For the text-containing cell, return its midpoint in (x, y) coordinate format. 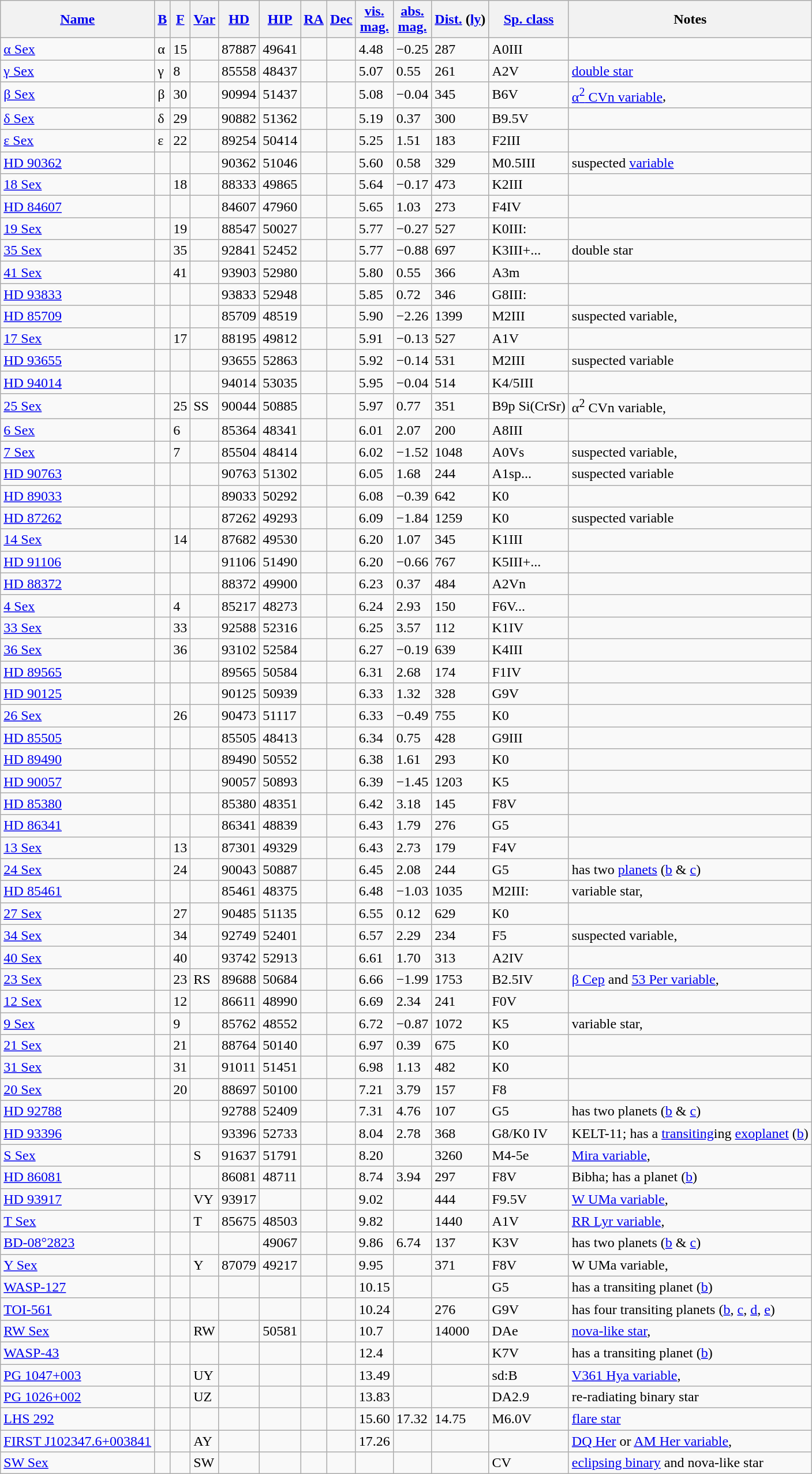
85380 (239, 804)
52733 (280, 1133)
5.97 (374, 406)
8.20 (374, 1155)
17 Sex (77, 338)
93903 (239, 273)
−0.88 (412, 251)
6.69 (374, 1001)
287 (461, 49)
234 (461, 935)
abs.mag. (412, 20)
85675 (239, 1221)
174 (461, 672)
3.18 (412, 804)
273 (461, 207)
48341 (280, 430)
23 (180, 979)
−2.26 (412, 316)
48711 (280, 1177)
10.24 (374, 1309)
33 (180, 628)
RW (204, 1331)
FIRST J102347.6+003841 (77, 1441)
4.76 (412, 1111)
33 Sex (77, 628)
6 (180, 430)
52584 (280, 650)
90044 (239, 406)
48519 (280, 316)
329 (461, 163)
A0Vs (529, 452)
−0.27 (412, 229)
84607 (239, 207)
6.74 (412, 1243)
293 (461, 760)
93742 (239, 957)
6.05 (374, 474)
Dec (341, 20)
LHS 292 (77, 1419)
6.23 (374, 584)
Y Sex (77, 1265)
PG 1026+002 (77, 1397)
52409 (280, 1111)
49530 (280, 540)
M0.5III (529, 163)
48990 (280, 1001)
TOI-561 (77, 1309)
90763 (239, 474)
HD 93917 (77, 1199)
−0.66 (412, 562)
8.04 (374, 1133)
35 Sex (77, 251)
A2IV (529, 957)
KELT-11; has a transitinging exoplanet (b) (690, 1133)
50100 (280, 1089)
β (163, 95)
9.86 (374, 1243)
85558 (239, 71)
vis.mag. (374, 20)
20 (180, 1089)
DAe (529, 1331)
51451 (280, 1068)
K1III (529, 540)
24 (180, 870)
428 (461, 738)
HD 92788 (77, 1111)
HD 90362 (77, 163)
1259 (461, 518)
−0.13 (412, 338)
4 (180, 606)
ε Sex (77, 141)
V361 Hya variable, (690, 1375)
6.01 (374, 430)
F4V (529, 848)
145 (461, 804)
HD 94014 (77, 382)
93833 (239, 294)
90994 (239, 95)
5.92 (374, 360)
HD 93833 (77, 294)
675 (461, 1046)
94014 (239, 382)
629 (461, 913)
HD 87262 (77, 518)
F0V (529, 1001)
WASP-127 (77, 1287)
HD 85709 (77, 316)
B9.5V (529, 118)
HD 93396 (77, 1133)
6.31 (374, 672)
40 Sex (77, 957)
SW Sex (77, 1463)
346 (461, 294)
88764 (239, 1046)
19 (180, 229)
F4IV (529, 207)
1048 (461, 452)
18 (180, 185)
−0.39 (412, 496)
0.58 (412, 163)
3.94 (412, 1177)
2.08 (412, 870)
6.38 (374, 760)
1.68 (412, 474)
WASP-43 (77, 1353)
A3m (529, 273)
18 Sex (77, 185)
51791 (280, 1155)
93917 (239, 1199)
13 (180, 848)
nova-like star, (690, 1331)
86081 (239, 1177)
261 (461, 71)
3260 (461, 1155)
51362 (280, 118)
50414 (280, 141)
27 (180, 913)
52980 (280, 273)
G8III: (529, 294)
90473 (239, 716)
14 Sex (77, 540)
F9.5V (529, 1199)
52948 (280, 294)
50552 (280, 760)
α Sex (77, 49)
112 (461, 628)
90043 (239, 870)
48413 (280, 738)
sd:B (529, 1375)
50027 (280, 229)
49329 (280, 848)
RS (204, 979)
12 Sex (77, 1001)
5.80 (374, 273)
5.91 (374, 338)
6.72 (374, 1024)
1.13 (412, 1068)
85709 (239, 316)
F6V... (529, 606)
−0.14 (412, 360)
241 (461, 1001)
−1.99 (412, 979)
6.61 (374, 957)
ε (163, 141)
50581 (280, 1331)
G8/K0 IV (529, 1133)
52452 (280, 251)
88333 (239, 185)
6.39 (374, 782)
51490 (280, 562)
473 (461, 185)
HD (239, 20)
17.32 (412, 1419)
13.49 (374, 1375)
19 Sex (77, 229)
200 (461, 430)
2.34 (412, 1001)
1753 (461, 979)
S Sex (77, 1155)
HD 93655 (77, 360)
6 Sex (77, 430)
4.48 (374, 49)
A1sp... (529, 474)
92588 (239, 628)
9.82 (374, 1221)
K7V (529, 1353)
297 (461, 1177)
B (163, 20)
B2.5IV (529, 979)
γ (163, 71)
2.29 (412, 935)
52401 (280, 935)
10.7 (374, 1331)
0.72 (412, 294)
HD 91106 (77, 562)
49067 (280, 1243)
RA (314, 20)
−0.49 (412, 716)
6.09 (374, 518)
49217 (280, 1265)
1035 (461, 891)
K4/5III (529, 382)
A2Vn (529, 584)
51117 (280, 716)
F8 (529, 1089)
CV (529, 1463)
328 (461, 694)
90125 (239, 694)
F2III (529, 141)
flare star (690, 1419)
697 (461, 251)
T Sex (77, 1221)
−0.17 (412, 185)
6.98 (374, 1068)
5.85 (374, 294)
50292 (280, 496)
δ Sex (77, 118)
40 (180, 957)
26 (180, 716)
52863 (280, 360)
A8III (529, 430)
6.25 (374, 628)
Name (77, 20)
BD-08°2823 (77, 1243)
β Sex (77, 95)
M6.0V (529, 1419)
89490 (239, 760)
444 (461, 1199)
HD 90125 (77, 694)
3.79 (412, 1089)
85504 (239, 452)
6.34 (374, 738)
31 (180, 1068)
Dist. (ly) (461, 20)
F (180, 20)
F5 (529, 935)
5.60 (374, 163)
20 Sex (77, 1089)
Mira variable, (690, 1155)
1.07 (412, 540)
49900 (280, 584)
9 Sex (77, 1024)
M4-5e (529, 1155)
5.90 (374, 316)
−1.84 (412, 518)
137 (461, 1243)
157 (461, 1089)
VY (204, 1199)
DA2.9 (529, 1397)
50939 (280, 694)
1399 (461, 316)
M2III: (529, 891)
A2V (529, 71)
β Cep and 53 Per variable, (690, 979)
1072 (461, 1024)
13 Sex (77, 848)
0.75 (412, 738)
51302 (280, 474)
179 (461, 848)
2.73 (412, 848)
Sp. class (529, 20)
767 (461, 562)
48839 (280, 826)
0.39 (412, 1046)
5.65 (374, 207)
51046 (280, 163)
92749 (239, 935)
639 (461, 650)
368 (461, 1133)
531 (461, 360)
9 (180, 1024)
DQ Her or AM Her variable, (690, 1441)
484 (461, 584)
48351 (280, 804)
26 Sex (77, 716)
366 (461, 273)
K4III (529, 650)
87682 (239, 540)
371 (461, 1265)
α (163, 49)
85364 (239, 430)
T (204, 1221)
91106 (239, 562)
85217 (239, 606)
−0.19 (412, 650)
12.4 (374, 1353)
22 (180, 141)
17.26 (374, 1441)
HD 89490 (77, 760)
B6V (529, 95)
50887 (280, 870)
K3V (529, 1243)
SW (204, 1463)
7 Sex (77, 452)
−1.03 (412, 891)
5.08 (374, 95)
6.97 (374, 1046)
15.60 (374, 1419)
87079 (239, 1265)
5.25 (374, 141)
1440 (461, 1221)
93102 (239, 650)
1.79 (412, 826)
89254 (239, 141)
49812 (280, 338)
6.42 (374, 804)
HIP (280, 20)
1203 (461, 782)
150 (461, 606)
88697 (239, 1089)
183 (461, 141)
27 Sex (77, 913)
48437 (280, 71)
Notes (690, 20)
B9p Si(CrSr) (529, 406)
12 (180, 1001)
48273 (280, 606)
9.02 (374, 1199)
50684 (280, 979)
1.70 (412, 957)
8 (180, 71)
755 (461, 716)
HD 90763 (77, 474)
−1.45 (412, 782)
6.24 (374, 606)
89565 (239, 672)
15 (180, 49)
HD 89033 (77, 496)
351 (461, 406)
K2III (529, 185)
K1IV (529, 628)
−0.87 (412, 1024)
88372 (239, 584)
HD 85505 (77, 738)
10.15 (374, 1287)
300 (461, 118)
36 Sex (77, 650)
51135 (280, 913)
6.45 (374, 870)
8.74 (374, 1177)
HD 90057 (77, 782)
25 (180, 406)
S (204, 1155)
25 Sex (77, 406)
6.02 (374, 452)
91011 (239, 1068)
HD 86341 (77, 826)
UY (204, 1375)
5.07 (374, 71)
41 (180, 273)
50584 (280, 672)
89033 (239, 496)
85461 (239, 891)
86611 (239, 1001)
δ (163, 118)
52316 (280, 628)
eclipsing binary and nova-like star (690, 1463)
2.68 (412, 672)
48503 (280, 1221)
482 (461, 1068)
514 (461, 382)
21 Sex (77, 1046)
50885 (280, 406)
92788 (239, 1111)
107 (461, 1111)
24 Sex (77, 870)
has four transiting planets (b, c, d, e) (690, 1309)
91637 (239, 1155)
K5III+... (529, 562)
14000 (461, 1331)
G9III (529, 738)
2.78 (412, 1133)
0.12 (412, 913)
86341 (239, 826)
1.51 (412, 141)
5.95 (374, 382)
6.27 (374, 650)
93655 (239, 360)
5.19 (374, 118)
51437 (280, 95)
48552 (280, 1024)
87301 (239, 848)
7.31 (374, 1111)
313 (461, 957)
−0.25 (412, 49)
23 Sex (77, 979)
642 (461, 496)
F1IV (529, 672)
13.83 (374, 1397)
30 (180, 95)
90485 (239, 913)
90057 (239, 782)
0.77 (412, 406)
5.64 (374, 185)
Var (204, 20)
6.08 (374, 496)
HD 86081 (77, 1177)
88195 (239, 338)
1.61 (412, 760)
HD 85461 (77, 891)
47960 (280, 207)
PG 1047+003 (77, 1375)
48375 (280, 891)
14.75 (461, 1419)
3.57 (412, 628)
6.48 (374, 891)
6.57 (374, 935)
49641 (280, 49)
K3III+... (529, 251)
35 (180, 251)
HD 88372 (77, 584)
9.95 (374, 1265)
2.93 (412, 606)
K0III: (529, 229)
4 Sex (77, 606)
31 Sex (77, 1068)
85762 (239, 1024)
89688 (239, 979)
1.03 (412, 207)
Y (204, 1265)
re-radiating binary star (690, 1397)
RW Sex (77, 1331)
17 (180, 338)
50893 (280, 782)
6.66 (374, 979)
87887 (239, 49)
48414 (280, 452)
UZ (204, 1397)
29 (180, 118)
A0III (529, 49)
85505 (239, 738)
50140 (280, 1046)
γ Sex (77, 71)
52913 (280, 957)
AY (204, 1441)
87262 (239, 518)
88547 (239, 229)
2.07 (412, 430)
HD 85380 (77, 804)
7 (180, 452)
RR Lyr variable, (690, 1221)
Bibha; has a planet (b) (690, 1177)
14 (180, 540)
7.21 (374, 1089)
−1.52 (412, 452)
HD 84607 (77, 207)
49865 (280, 185)
21 (180, 1046)
34 Sex (77, 935)
6.55 (374, 913)
HD 89565 (77, 672)
53035 (280, 382)
36 (180, 650)
90362 (239, 163)
34 (180, 935)
49293 (280, 518)
SS (204, 406)
90882 (239, 118)
41 Sex (77, 273)
93396 (239, 1133)
1.32 (412, 694)
92841 (239, 251)
